Provide the [x, y] coordinate of the cell's center where the given text is located.  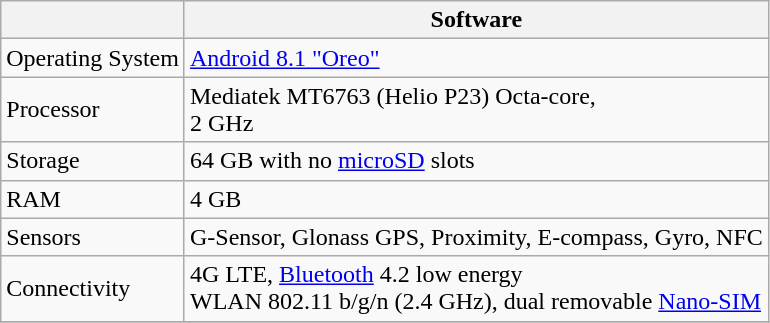
Software [476, 20]
Mediatek MT6763 (Helio P23) Octa-core,2 GHz [476, 110]
Operating System [93, 58]
RAM [93, 199]
4G LTE, Bluetooth 4.2 low energyWLAN 802.11 b/g/n (2.4 GHz), dual removable Nano-SIM [476, 288]
Sensors [93, 237]
Connectivity [93, 288]
Storage [93, 161]
Android 8.1 "Oreo" [476, 58]
4 GB [476, 199]
G-Sensor, Glonass GPS, Proximity, E-compass, Gyro, NFC [476, 237]
Processor [93, 110]
64 GB with no microSD slots [476, 161]
